Identify which cell holds the provided text, then report its (x, y) central coordinate. 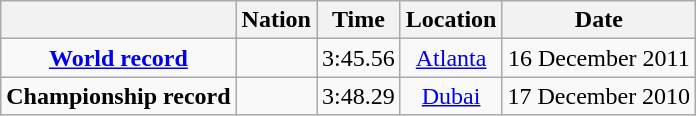
World record (118, 58)
Dubai (451, 96)
Location (451, 20)
Time (358, 20)
3:48.29 (358, 96)
Date (599, 20)
3:45.56 (358, 58)
16 December 2011 (599, 58)
Championship record (118, 96)
17 December 2010 (599, 96)
Nation (276, 20)
Atlanta (451, 58)
